Detect which cell encompasses the target text, then output its (X, Y) center coordinate. 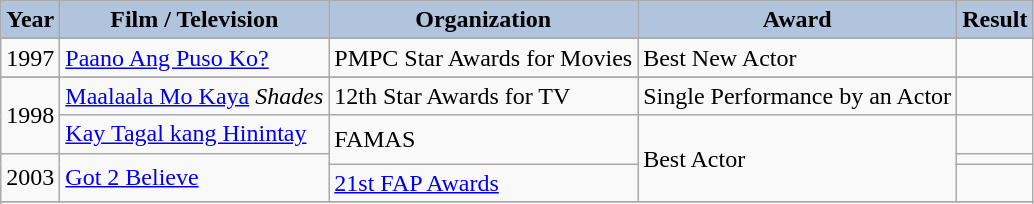
Paano Ang Puso Ko? (194, 58)
12th Star Awards for TV (484, 96)
Kay Tagal kang Hinintay (194, 134)
Award (798, 20)
PMPC Star Awards for Movies (484, 58)
Result (995, 20)
FAMAS (484, 140)
Best New Actor (798, 58)
Got 2 Believe (194, 178)
Organization (484, 20)
2003 (30, 178)
1997 (30, 58)
Single Performance by an Actor (798, 96)
Year (30, 20)
Maalaala Mo Kaya Shades (194, 96)
21st FAP Awards (484, 183)
1998 (30, 115)
Film / Television (194, 20)
Best Actor (798, 158)
